Provide the (x, y) coordinate of the cell's center where the given text is located.  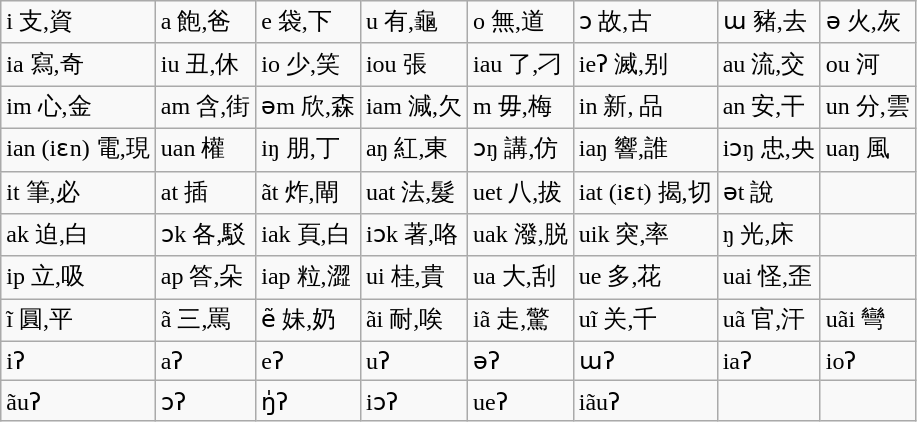
ui 桂,貴 (414, 278)
uet 八,拔 (520, 192)
iaŋ 響,誰 (645, 150)
iaʔ (768, 361)
e 袋,下 (308, 22)
au 流,交 (768, 64)
ã 三,罵 (205, 320)
uak 潑,脱 (520, 236)
ŋ 光,床 (768, 236)
ian (iɛn) 電,現 (78, 150)
it 筆,必 (78, 192)
aŋ 紅,東 (414, 150)
ãt 炸,閘 (308, 192)
uĩ 关,千 (645, 320)
iʔ (78, 361)
uat 法,髮 (414, 192)
a 飽,爸 (205, 22)
ŋ̍ʔ (308, 401)
im 心,金 (78, 108)
ãi 耐,唉 (414, 320)
ia 寫,奇 (78, 64)
iou 張 (414, 64)
iɔŋ 忠,央 (768, 150)
an 安,干 (768, 108)
ɯʔ (645, 361)
ət 說 (768, 192)
iu 丑,休 (205, 64)
iak 頁,白 (308, 236)
iãuʔ (645, 401)
iat (iɛt) 揭,切 (645, 192)
uãi 彎 (868, 320)
ɔʔ (205, 401)
uã 官,汗 (768, 320)
uik 突,率 (645, 236)
io 少,笑 (308, 64)
ou 河 (868, 64)
ɔk 各,駁 (205, 236)
ak 迫,白 (78, 236)
i 支,資 (78, 22)
ə 火,灰 (868, 22)
ieʔ 滅,别 (645, 64)
iã 走,驚 (520, 320)
u 有,龜 (414, 22)
aʔ (205, 361)
ẽ 妹,奶 (308, 320)
ua 大,刮 (520, 278)
iɔk 著,咯 (414, 236)
ue 多,花 (645, 278)
m 毋,梅 (520, 108)
ap 答,朵 (205, 278)
un 分,雲 (868, 108)
ɔŋ 講,仿 (520, 150)
ãuʔ (78, 401)
at 插 (205, 192)
iap 粒,澀 (308, 278)
uai 怪,歪 (768, 278)
ueʔ (520, 401)
ɯ 豬,去 (768, 22)
uʔ (414, 361)
iau 了,刁 (520, 64)
ioʔ (868, 361)
ip 立,吸 (78, 278)
uaŋ 風 (868, 150)
əʔ (520, 361)
eʔ (308, 361)
iam 減,欠 (414, 108)
uan 權 (205, 150)
am 含,街 (205, 108)
in 新, 品 (645, 108)
iɔʔ (414, 401)
ĩ 圓,平 (78, 320)
o 無,道 (520, 22)
ɔ 故,古 (645, 22)
əm 欣,森 (308, 108)
iŋ 朋,丁 (308, 150)
